Pinpoint the cell where the given text exists, returning its [X, Y] midpoint coordinate. 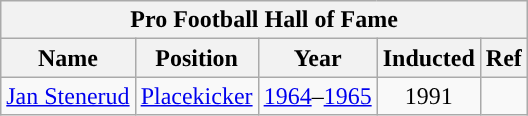
Inducted [428, 58]
Pro Football Hall of Fame [264, 20]
Jan Stenerud [68, 96]
1964–1965 [318, 96]
Name [68, 58]
Ref [504, 58]
Position [196, 58]
1991 [428, 96]
Year [318, 58]
Placekicker [196, 96]
